For the text-containing cell, return its midpoint in (x, y) coordinate format. 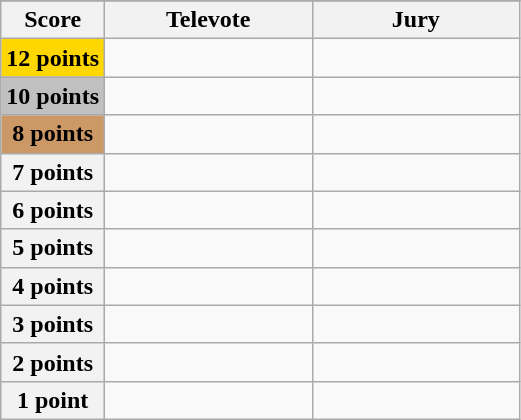
12 points (53, 58)
5 points (53, 248)
6 points (53, 210)
7 points (53, 172)
10 points (53, 96)
4 points (53, 286)
Jury (416, 20)
Televote (209, 20)
3 points (53, 324)
2 points (53, 362)
1 point (53, 400)
Score (53, 20)
8 points (53, 134)
